Identify which cell holds the provided text, then report its [x, y] central coordinate. 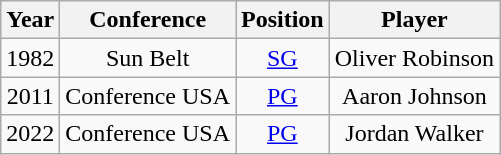
2022 [30, 134]
Oliver Robinson [414, 58]
Sun Belt [148, 58]
Player [414, 20]
SG [283, 58]
Jordan Walker [414, 134]
2011 [30, 96]
Year [30, 20]
Conference [148, 20]
Aaron Johnson [414, 96]
1982 [30, 58]
Position [283, 20]
